Detect which cell encompasses the target text, then output its (X, Y) center coordinate. 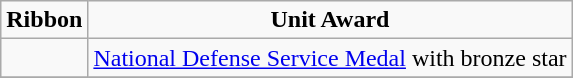
National Defense Service Medal with bronze star (330, 58)
Unit Award (330, 20)
Ribbon (44, 20)
